Locate the cell with the specified text and output its [x, y] center coordinate. 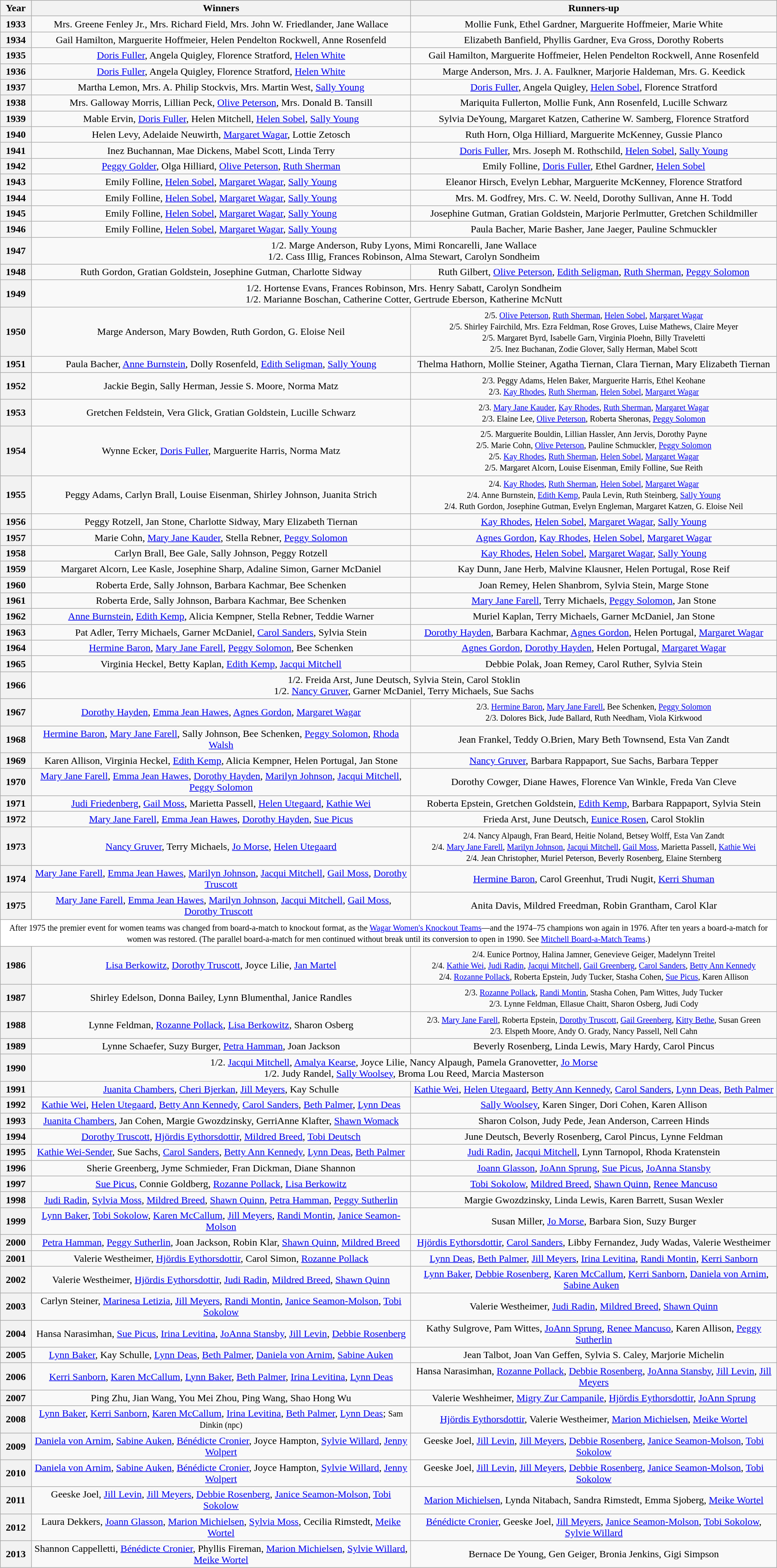
2004 [16, 1334]
Bernace De Young, Gen Geiger, Bronia Jenkins, Gigi Simpson [594, 1554]
Kathie Wei-Sender, Sue Sachs, Carol Sanders, Betty Ann Kennedy, Lynn Deas, Beth Palmer [221, 1152]
1935 [16, 56]
1947 [16, 251]
1989 [16, 1046]
Judi Radin, Sylvia Moss, Mildred Breed, Shawn Quinn, Petra Hamman, Peggy Sutherlin [221, 1200]
Thelma Hathorn, Mollie Steiner, Agatha Tiernan, Clara Tiernan, Mary Elizabeth Tiernan [594, 364]
1952 [16, 386]
Mollie Funk, Ethel Gardner, Marguerite Hoffmeier, Marie White [594, 24]
1969 [16, 761]
Mariquita Fullerton, Mollie Funk, Ann Rosenfeld, Lucille Schwarz [594, 103]
Lynne Feldman, Rozanne Pollack, Lisa Berkowitz, Sharon Osberg [221, 1025]
2002 [16, 1280]
1965 [16, 664]
Mrs. M. Godfrey, Mrs. C. W. Neeld, Dorothy Sullivan, Anne H. Todd [594, 198]
Hermine Baron, Mary Jane Farell, Peggy Solomon, Bee Schenken [221, 648]
Inez Buchannan, Mae Dickens, Mabel Scott, Linda Terry [221, 150]
1938 [16, 103]
Peggy Rotzell, Jan Stone, Charlotte Sidway, Mary Elizabeth Tiernan [221, 522]
Karen Allison, Virginia Heckel, Edith Kemp, Alicia Kempner, Helen Portugal, Jan Stone [221, 761]
Hermine Baron, Mary Jane Farell, Sally Johnson, Bee Schenken, Peggy Solomon, Rhoda Walsh [221, 739]
Valerie Westheimer, Judi Radin, Mildred Breed, Shawn Quinn [594, 1307]
1954 [16, 451]
Frieda Arst, June Deutsch, Eunice Rosen, Carol Stoklin [594, 819]
1972 [16, 819]
1939 [16, 119]
2000 [16, 1242]
Winners [221, 8]
Agnes Gordon, Dorothy Hayden, Helen Portugal, Margaret Wagar [594, 648]
Hansa Narasimhan, Rozanne Pollack, Debbie Rosenberg, JoAnna Stansby, Jill Levin, Jill Meyers [594, 1377]
Sue Picus, Connie Goldberg, Rozanne Pollack, Lisa Berkowitz [221, 1184]
2/3. Hermine Baron, Mary Jane Farell, Bee Schenken, Peggy Solomon 2/3. Dolores Bick, Jude Ballard, Ruth Needham, Viola Kirkwood [594, 712]
1948 [16, 272]
Ruth Horn, Olga Hilliard, Marguerite McKenney, Gussie Planco [594, 134]
Agnes Gordon, Kay Rhodes, Helen Sobel, Margaret Wagar [594, 537]
Mary Jane Farell, Emma Jean Hawes, Dorothy Hayden, Sue Picus [221, 819]
1987 [16, 998]
2009 [16, 1446]
Hermine Baron, Carol Greenhut, Trudi Nugit, Kerri Shuman [594, 879]
1964 [16, 648]
Runners-up [594, 8]
1944 [16, 198]
2010 [16, 1473]
Juanita Chambers, Jan Cohen, Margie Gwozdzinsky, GerriAnne Klafter, Shawn Womack [221, 1121]
2012 [16, 1527]
1/2. Freida Arst, June Deutsch, Sylvia Stein, Carol Stoklin 1/2. Nancy Gruver, Garner McDaniel, Terry Michaels, Sue Sachs [404, 685]
1967 [16, 712]
1993 [16, 1121]
Pat Adler, Terry Michaels, Garner McDaniel, Carol Sanders, Sylvia Stein [221, 632]
1986 [16, 966]
Tobi Sokolow, Mildred Breed, Shawn Quinn, Renee Mancuso [594, 1184]
Year [16, 8]
1943 [16, 182]
Marge Anderson, Mrs. J. A. Faulkner, Marjorie Haldeman, Mrs. G. Keedick [594, 71]
Anita Davis, Mildred Freedman, Robin Grantham, Carol Klar [594, 905]
2005 [16, 1355]
Doris Fuller, Mrs. Joseph M. Rothschild, Helen Sobel, Sally Young [594, 150]
1950 [16, 332]
Juanita Chambers, Cheri Bjerkan, Jill Meyers, Kay Schulle [221, 1089]
Emily Folline, Doris Fuller, Ethel Gardner, Helen Sobel [594, 166]
Shannon Cappelletti, Bénédicte Cronier, Phyllis Fireman, Marion Michielsen, Sylvie Willard, Meike Wortel [221, 1554]
Marge Anderson, Mary Bowden, Ruth Gordon, G. Eloise Neil [221, 332]
1934 [16, 40]
Sylvia DeYoung, Margaret Katzen, Catherine W. Samberg, Florence Stratford [594, 119]
Valerie Weshheimer, Migry Zur Campanile, Hjördis Eythorsdottir, JoAnn Sprung [594, 1398]
Lynn Deas, Beth Palmer, Jill Meyers, Irina Levitina, Randi Montin, Kerri Sanborn [594, 1258]
Lynn Baker, Tobi Sokolow, Karen McCallum, Jill Meyers, Randi Montin, Janice Seamon-Molson [221, 1221]
Peggy Adams, Carlyn Brall, Louise Eisenman, Shirley Johnson, Juanita Strich [221, 495]
2001 [16, 1258]
Jean Frankel, Teddy O.Brien, Mary Beth Townsend, Esta Van Zandt [594, 739]
Mrs. Galloway Morris, Lillian Peck, Olive Peterson, Mrs. Donald B. Tansill [221, 103]
1958 [16, 553]
2/3. Mary Jane Kauder, Kay Rhodes, Ruth Sherman, Margaret Wagar 2/3. Elaine Lee, Olive Peterson, Roberta Sheronas, Peggy Solomon [594, 412]
1953 [16, 412]
Kathy Sulgrove, Pam Wittes, JoAnn Sprung, Renee Mancuso, Karen Allison, Peggy Sutherlin [594, 1334]
Gretchen Feldstein, Vera Glick, Gratian Goldstein, Lucille Schwarz [221, 412]
Mary Jane Farell, Emma Jean Hawes, Dorothy Hayden, Marilyn Johnson, Jacqui Mitchell, Peggy Solomon [221, 782]
Lisa Berkowitz, Dorothy Truscott, Joyce Lilie, Jan Martel [221, 966]
1992 [16, 1105]
1999 [16, 1221]
1996 [16, 1168]
1970 [16, 782]
1963 [16, 632]
Sharon Colson, Judy Pede, Jean Anderson, Carreen Hinds [594, 1121]
Anne Burnstein, Edith Kemp, Alicia Kempner, Stella Rebner, Teddie Warner [221, 617]
Carlyn Brall, Bee Gale, Sally Johnson, Peggy Rotzell [221, 553]
Lynne Schaefer, Suzy Burger, Petra Hamman, Joan Jackson [221, 1046]
Judi Radin, Jacqui Mitchell, Lynn Tarnopol, Rhoda Kratenstein [594, 1152]
1949 [16, 294]
1941 [16, 150]
Sherie Greenberg, Jyme Schmieder, Fran Dickman, Diane Shannon [221, 1168]
2007 [16, 1398]
Nancy Gruver, Barbara Rappaport, Sue Sachs, Barbara Tepper [594, 761]
Dorothy Hayden, Emma Jean Hawes, Agnes Gordon, Margaret Wagar [221, 712]
2006 [16, 1377]
1973 [16, 846]
2008 [16, 1419]
1974 [16, 879]
Lynn Baker, Debbie Rosenberg, Karen McCallum, Kerri Sanborn, Daniela von Arnim, Sabine Auken [594, 1280]
1975 [16, 905]
Hjördis Eythorsdottir, Carol Sanders, Libby Fernandez, Judy Wadas, Valerie Westheimer [594, 1242]
Sally Woolsey, Karen Singer, Dori Cohen, Karen Allison [594, 1105]
Muriel Kaplan, Terry Michaels, Garner McDaniel, Jan Stone [594, 617]
Valerie Westheimer, Hjördis Eythorsdottir, Carol Simon, Rozanne Pollack [221, 1258]
Paula Bacher, Anne Burnstein, Dolly Rosenfeld, Edith Seligman, Sally Young [221, 364]
1933 [16, 24]
Laura Dekkers, Joann Glasson, Marion Michielsen, Sylvia Moss, Cecilia Rimstedt, Meike Wortel [221, 1527]
1991 [16, 1089]
Debbie Polak, Joan Remey, Carol Ruther, Sylvia Stein [594, 664]
Judi Friedenberg, Gail Moss, Marietta Passell, Helen Utegaard, Kathie Wei [221, 803]
1957 [16, 537]
Kathie Wei, Helen Utegaard, Betty Ann Kennedy, Carol Sanders, Lynn Deas, Beth Palmer [594, 1089]
Peggy Golder, Olga Hilliard, Olive Peterson, Ruth Sherman [221, 166]
1936 [16, 71]
June Deutsch, Beverly Rosenberg, Carol Pincus, Lynne Feldman [594, 1136]
Margie Gwozdzinsky, Linda Lewis, Karen Barrett, Susan Wexler [594, 1200]
Petra Hamman, Peggy Sutherlin, Joan Jackson, Robin Klar, Shawn Quinn, Mildred Breed [221, 1242]
Roberta Epstein, Gretchen Goldstein, Edith Kemp, Barbara Rappaport, Sylvia Stein [594, 803]
Dorothy Cowger, Diane Hawes, Florence Van Winkle, Freda Van Cleve [594, 782]
1955 [16, 495]
Lynn Baker, Kerri Sanborn, Karen McCallum, Irina Levitina, Beth Palmer, Lynn Deas; Sam Dinkin (npc) [221, 1419]
2/3. Peggy Adams, Helen Baker, Marguerite Harris, Ethel Keohane 2/3. Kay Rhodes, Ruth Sherman, Helen Sobel, Margaret Wagar [594, 386]
Susan Miller, Jo Morse, Barbara Sion, Suzy Burger [594, 1221]
Nancy Gruver, Terry Michaels, Jo Morse, Helen Utegaard [221, 846]
Kerri Sanborn, Karen McCallum, Lynn Baker, Beth Palmer, Irina Levitina, Lynn Deas [221, 1377]
1997 [16, 1184]
2003 [16, 1307]
1998 [16, 1200]
1956 [16, 522]
Kathie Wei, Helen Utegaard, Betty Ann Kennedy, Carol Sanders, Beth Palmer, Lynn Deas [221, 1105]
Mrs. Greene Fenley Jr., Mrs. Richard Field, Mrs. John W. Friedlander, Jane Wallace [221, 24]
Hansa Narasimhan, Sue Picus, Irina Levitina, JoAnna Stansby, Jill Levin, Debbie Rosenberg [221, 1334]
1942 [16, 166]
1961 [16, 601]
Helen Levy, Adelaide Neuwirth, Margaret Wagar, Lottie Zetosch [221, 134]
Hjördis Eythorsdottir, Valerie Westheimer, Marion Michielsen, Meike Wortel [594, 1419]
2011 [16, 1500]
Marie Cohn, Mary Jane Kauder, Stella Rebner, Peggy Solomon [221, 537]
Mary Jane Farell, Terry Michaels, Peggy Solomon, Jan Stone [594, 601]
Elizabeth Banfield, Phyllis Gardner, Eva Gross, Dorothy Roberts [594, 40]
Jackie Begin, Sally Herman, Jessie S. Moore, Norma Matz [221, 386]
Bénédicte Cronier, Geeske Joel, Jill Meyers, Janice Seamon-Molson, Tobi Sokolow, Sylvie Willard [594, 1527]
Margaret Alcorn, Lee Kasle, Josephine Sharp, Adaline Simon, Garner McDaniel [221, 569]
Ruth Gilbert, Olive Peterson, Edith Seligman, Ruth Sherman, Peggy Solomon [594, 272]
Dorothy Truscott, Hjördis Eythorsdottir, Mildred Breed, Tobi Deutsch [221, 1136]
Doris Fuller, Angela Quigley, Helen Sobel, Florence Stratford [594, 87]
Ping Zhu, Jian Wang, You Mei Zhou, Ping Wang, Shao Hong Wu [221, 1398]
Joan Remey, Helen Shanbrom, Sylvia Stein, Marge Stone [594, 585]
Shirley Edelson, Donna Bailey, Lynn Blumenthal, Janice Randles [221, 998]
1/2. Marge Anderson, Ruby Lyons, Mimi Roncarelli, Jane Wallace 1/2. Cass Illig, Frances Robinson, Alma Stewart, Carolyn Sondheim [404, 251]
2/3. Rozanne Pollack, Randi Montin, Stasha Cohen, Pam Wittes, Judy Tucker 2/3. Lynne Feldman, Ellasue Chaitt, Sharon Osberg, Judi Cody [594, 998]
1994 [16, 1136]
1968 [16, 739]
1960 [16, 585]
Mable Ervin, Doris Fuller, Helen Mitchell, Helen Sobel, Sally Young [221, 119]
Valerie Westheimer, Hjördis Eythorsdottir, Judi Radin, Mildred Breed, Shawn Quinn [221, 1280]
1946 [16, 229]
1937 [16, 87]
Jean Talbot, Joan Van Geffen, Sylvia S. Caley, Marjorie Michelin [594, 1355]
Joann Glasson, JoAnn Sprung, Sue Picus, JoAnna Stansby [594, 1168]
Virginia Heckel, Betty Kaplan, Edith Kemp, Jacqui Mitchell [221, 664]
Lynn Baker, Kay Schulle, Lynn Deas, Beth Palmer, Daniela von Arnim, Sabine Auken [221, 1355]
1966 [16, 685]
Carlyn Steiner, Marinesa Letizia, Jill Meyers, Randi Montin, Janice Seamon-Molson, Tobi Sokolow [221, 1307]
1971 [16, 803]
Dorothy Hayden, Barbara Kachmar, Agnes Gordon, Helen Portugal, Margaret Wagar [594, 632]
1988 [16, 1025]
Beverly Rosenberg, Linda Lewis, Mary Hardy, Carol Pincus [594, 1046]
Wynne Ecker, Doris Fuller, Marguerite Harris, Norma Matz [221, 451]
Eleanor Hirsch, Evelyn Lebhar, Marguerite McKenney, Florence Stratford [594, 182]
Kay Dunn, Jane Herb, Malvine Klausner, Helen Portugal, Rose Reif [594, 569]
Paula Bacher, Marie Basher, Jane Jaeger, Pauline Schmuckler [594, 229]
1940 [16, 134]
Ruth Gordon, Gratian Goldstein, Josephine Gutman, Charlotte Sidway [221, 272]
1995 [16, 1152]
1959 [16, 569]
1990 [16, 1068]
Josephine Gutman, Gratian Goldstein, Marjorie Perlmutter, Gretchen Schildmiller [594, 214]
1951 [16, 364]
2013 [16, 1554]
Martha Lemon, Mrs. A. Philip Stockvis, Mrs. Martin West, Sally Young [221, 87]
Marion Michielsen, Lynda Nitabach, Sandra Rimstedt, Emma Sjoberg, Meike Wortel [594, 1500]
1962 [16, 617]
1945 [16, 214]
